Determine the (X, Y) coordinate at the center of the cell enclosing the given text.  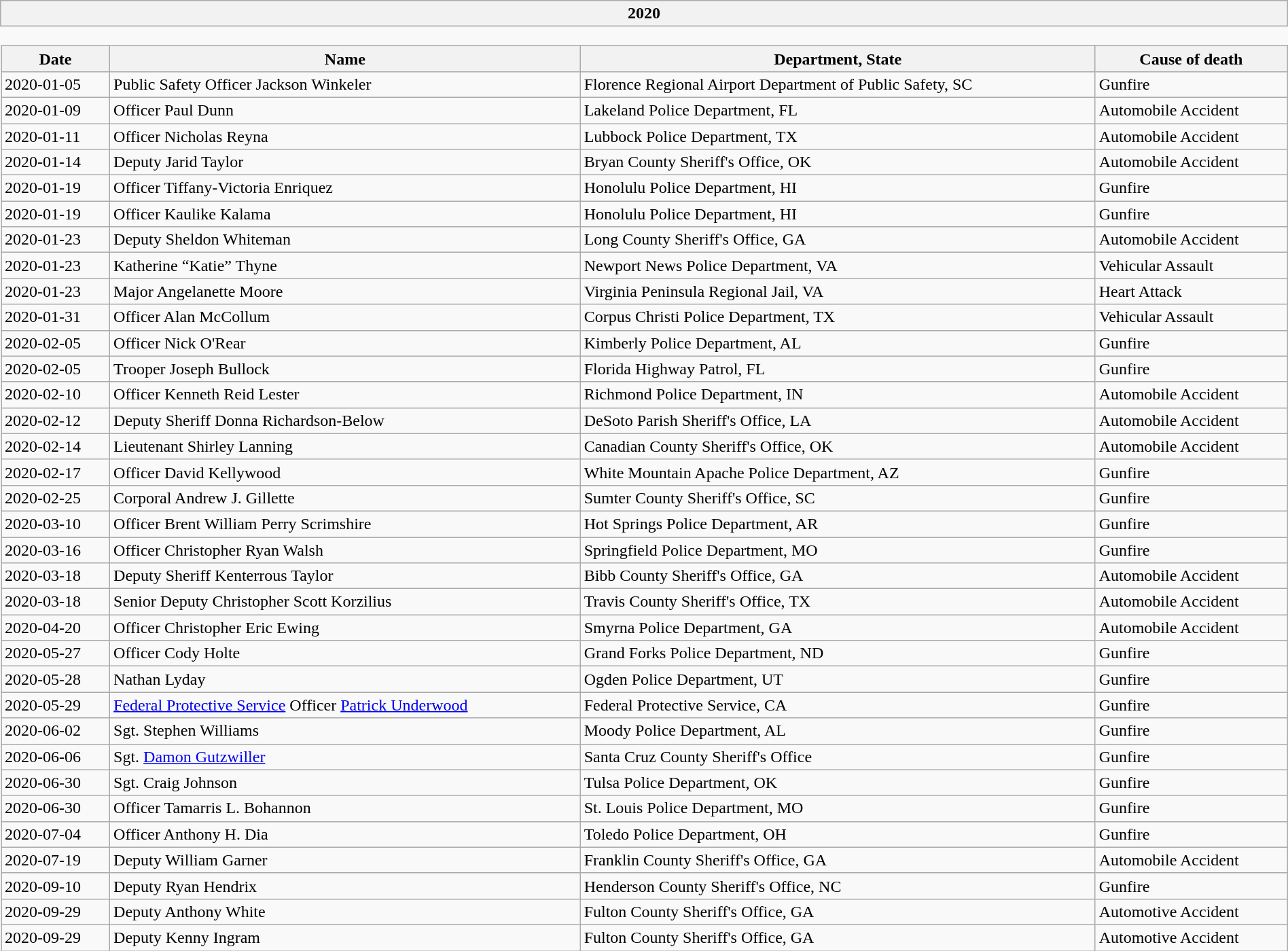
Toledo Police Department, OH (838, 834)
Officer Brent William Perry Scrimshire (345, 524)
Public Safety Officer Jackson Winkeler (345, 84)
Richmond Police Department, IN (838, 395)
Kimberly Police Department, AL (838, 343)
DeSoto Parish Sheriff's Office, LA (838, 420)
Officer Alan McCollum (345, 317)
Officer Cody Holte (345, 653)
2020-02-12 (56, 420)
2020-01-31 (56, 317)
Lubbock Police Department, TX (838, 137)
2020-05-28 (56, 679)
2020-05-27 (56, 653)
Bryan County Sheriff's Office, OK (838, 162)
Deputy Sheldon Whiteman (345, 240)
2020 (644, 14)
Henderson County Sheriff's Office, NC (838, 886)
2020-01-14 (56, 162)
Hot Springs Police Department, AR (838, 524)
Deputy William Garner (345, 860)
Department, State (838, 58)
2020-05-29 (56, 705)
2020-02-25 (56, 498)
Nathan Lyday (345, 679)
Grand Forks Police Department, ND (838, 653)
Lieutenant Shirley Lanning (345, 446)
2020-02-14 (56, 446)
2020-03-16 (56, 550)
Officer Kaulike Kalama (345, 214)
Bibb County Sheriff's Office, GA (838, 576)
Katherine “Katie” Thyne (345, 266)
Sgt. Craig Johnson (345, 783)
Santa Cruz County Sheriff's Office (838, 757)
Deputy Sheriff Donna Richardson-Below (345, 420)
Name (345, 58)
Officer Tamarris L. Bohannon (345, 808)
Trooper Joseph Bullock (345, 369)
Date (56, 58)
Federal Protective Service, CA (838, 705)
Cause of death (1191, 58)
Heart Attack (1191, 291)
2020-07-19 (56, 860)
Canadian County Sheriff's Office, OK (838, 446)
Long County Sheriff's Office, GA (838, 240)
Officer Tiffany-Victoria Enriquez (345, 188)
Franklin County Sheriff's Office, GA (838, 860)
Officer Paul Dunn (345, 110)
Newport News Police Department, VA (838, 266)
2020-04-20 (56, 628)
Deputy Ryan Hendrix (345, 886)
Sgt. Stephen Williams (345, 731)
Federal Protective Service Officer Patrick Underwood (345, 705)
Florence Regional Airport Department of Public Safety, SC (838, 84)
2020-03-10 (56, 524)
Officer David Kellywood (345, 472)
2020-02-17 (56, 472)
2020-01-11 (56, 137)
Deputy Jarid Taylor (345, 162)
2020-09-10 (56, 886)
2020-02-10 (56, 395)
Moody Police Department, AL (838, 731)
2020-07-04 (56, 834)
Travis County Sheriff's Office, TX (838, 602)
Ogden Police Department, UT (838, 679)
2020-01-09 (56, 110)
Officer Christopher Eric Ewing (345, 628)
Corporal Andrew J. Gillette (345, 498)
Smyrna Police Department, GA (838, 628)
2020-06-06 (56, 757)
2020-06-02 (56, 731)
Sgt. Damon Gutzwiller (345, 757)
Deputy Kenny Ingram (345, 937)
White Mountain Apache Police Department, AZ (838, 472)
Tulsa Police Department, OK (838, 783)
Florida Highway Patrol, FL (838, 369)
Officer Christopher Ryan Walsh (345, 550)
Springfield Police Department, MO (838, 550)
Deputy Sheriff Kenterrous Taylor (345, 576)
2020-01-05 (56, 84)
Lakeland Police Department, FL (838, 110)
Sumter County Sheriff's Office, SC (838, 498)
Officer Nick O'Rear (345, 343)
Major Angelanette Moore (345, 291)
Senior Deputy Christopher Scott Korzilius (345, 602)
Virginia Peninsula Regional Jail, VA (838, 291)
Corpus Christi Police Department, TX (838, 317)
Deputy Anthony White (345, 912)
Officer Kenneth Reid Lester (345, 395)
Officer Nicholas Reyna (345, 137)
St. Louis Police Department, MO (838, 808)
Officer Anthony H. Dia (345, 834)
